Capture the cell that displays the provided text and extract its (X, Y) central coordinate. 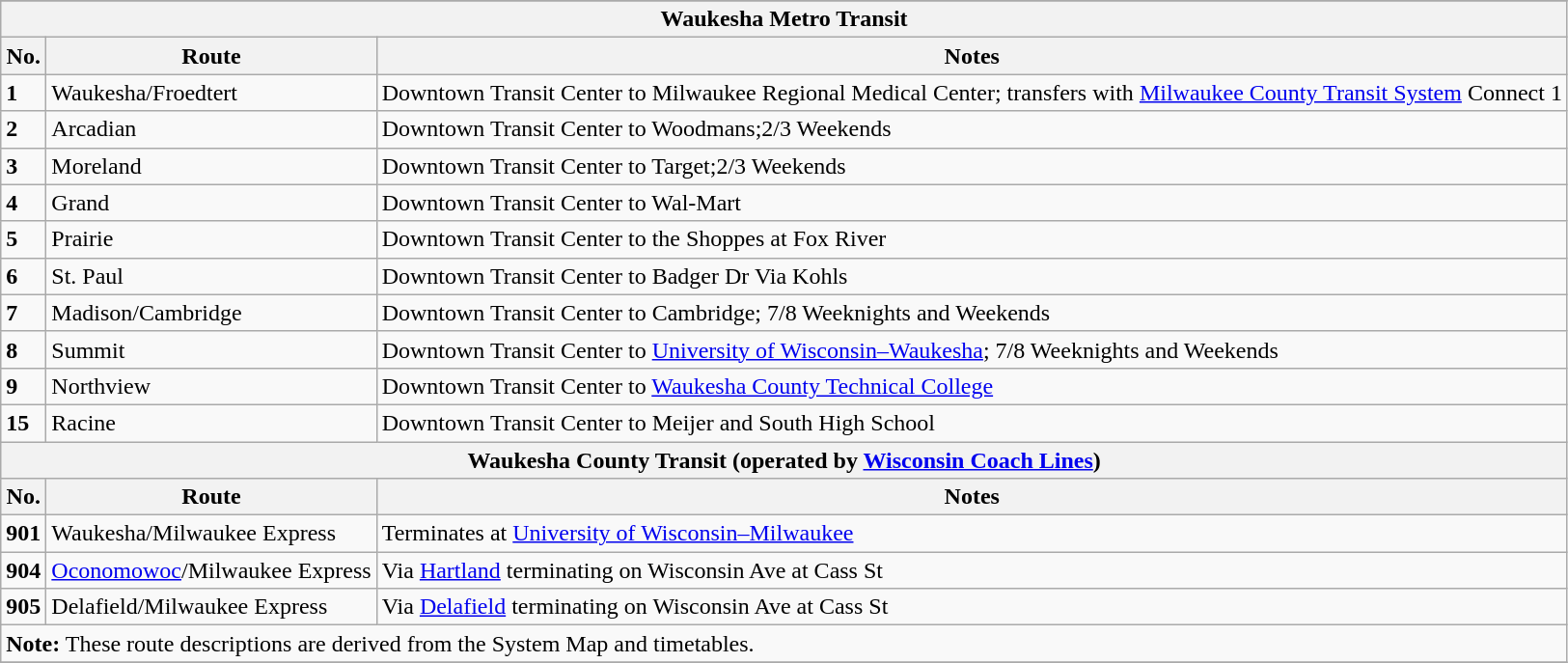
Waukesha County Transit (operated by Wisconsin Coach Lines) (784, 460)
Waukesha/Froedtert (211, 93)
Downtown Transit Center to Cambridge; 7/8 Weeknights and Weekends (972, 313)
3 (23, 166)
Waukesha Metro Transit (784, 19)
Summit (211, 349)
5 (23, 239)
Downtown Transit Center to Woodmans;2/3 Weekends (972, 129)
Moreland (211, 166)
905 (23, 607)
4 (23, 203)
Downtown Transit Center to Milwaukee Regional Medical Center; transfers with Milwaukee County Transit System Connect 1 (972, 93)
901 (23, 534)
15 (23, 423)
Madison/Cambridge (211, 313)
Terminates at University of Wisconsin–Milwaukee (972, 534)
2 (23, 129)
Downtown Transit Center to Badger Dr Via Kohls (972, 276)
1 (23, 93)
Oconomowoc/Milwaukee Express (211, 570)
Downtown Transit Center to Target;2/3 Weekends (972, 166)
Grand (211, 203)
Downtown Transit Center to Wal-Mart (972, 203)
7 (23, 313)
Downtown Transit Center to University of Wisconsin–Waukesha; 7/8 Weeknights and Weekends (972, 349)
Racine (211, 423)
St. Paul (211, 276)
9 (23, 386)
Prairie (211, 239)
Arcadian (211, 129)
Via Hartland terminating on Wisconsin Ave at Cass St (972, 570)
Downtown Transit Center to the Shoppes at Fox River (972, 239)
Delafield/Milwaukee Express (211, 607)
Downtown Transit Center to Meijer and South High School (972, 423)
Northview (211, 386)
Note: These route descriptions are derived from the System Map and timetables. (784, 644)
Via Delafield terminating on Wisconsin Ave at Cass St (972, 607)
904 (23, 570)
Downtown Transit Center to Waukesha County Technical College (972, 386)
Waukesha/Milwaukee Express (211, 534)
6 (23, 276)
8 (23, 349)
